Provide the (x, y) coordinate of the cell's center where the given text is located.  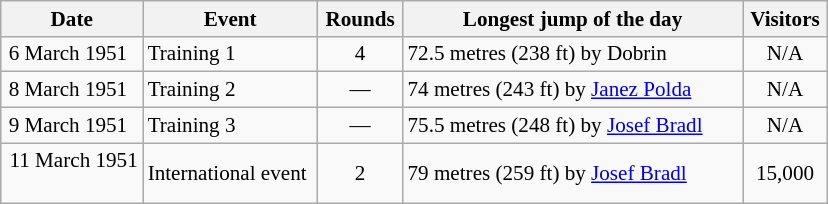
79 metres (259 ft) by Josef Bradl (573, 174)
Training 3 (230, 124)
International event (230, 174)
Date (72, 18)
Event (230, 18)
8 March 1951 (72, 90)
4 (360, 54)
Training 2 (230, 90)
Training 1 (230, 54)
15,000 (784, 174)
11 March 1951 (72, 174)
72.5 metres (238 ft) by Dobrin (573, 54)
Visitors (784, 18)
74 metres (243 ft) by Janez Polda (573, 90)
6 March 1951 (72, 54)
75.5 metres (248 ft) by Josef Bradl (573, 124)
Longest jump of the day (573, 18)
Rounds (360, 18)
2 (360, 174)
9 March 1951 (72, 124)
